Return (X, Y) of the center of cell containing provided text 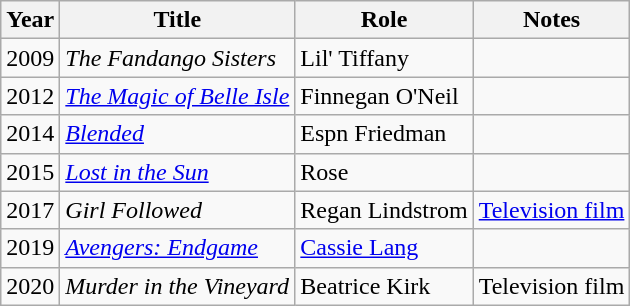
Finnegan O'Neil (384, 96)
Year (30, 20)
Murder in the Vineyard (178, 286)
Title (178, 20)
Lost in the Sun (178, 172)
2009 (30, 58)
2012 (30, 96)
The Magic of Belle Isle (178, 96)
Role (384, 20)
Cassie Lang (384, 248)
2017 (30, 210)
Girl Followed (178, 210)
2015 (30, 172)
Rose (384, 172)
The Fandango Sisters (178, 58)
Beatrice Kirk (384, 286)
2014 (30, 134)
2019 (30, 248)
Blended (178, 134)
Regan Lindstrom (384, 210)
Lil' Tiffany (384, 58)
Avengers: Endgame (178, 248)
2020 (30, 286)
Espn Friedman (384, 134)
Notes (552, 20)
